Identify which cell holds the provided text, then report its (X, Y) central coordinate. 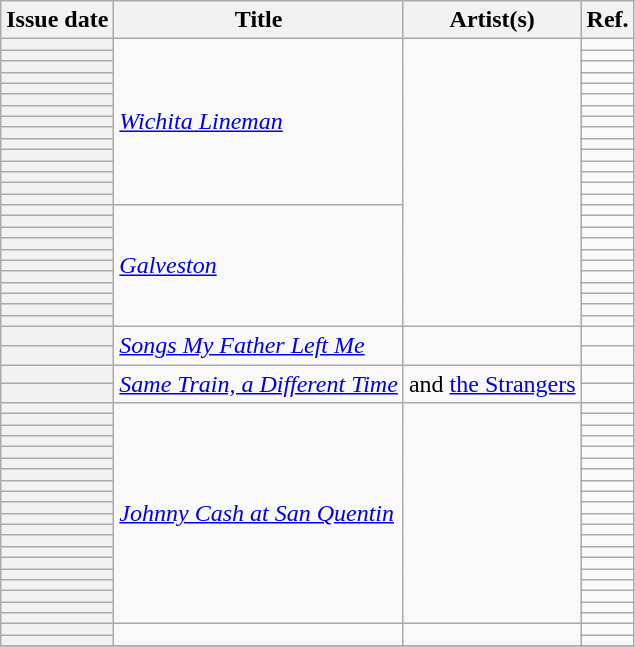
Galveston (259, 266)
Johnny Cash at San Quentin (259, 514)
Wichita Lineman (259, 122)
Artist(s) (492, 20)
and the Strangers (492, 383)
Ref. (608, 20)
Songs My Father Left Me (259, 345)
Issue date (58, 20)
Title (259, 20)
Same Train, a Different Time (259, 383)
